Identify which cell holds the provided text, then report its (x, y) central coordinate. 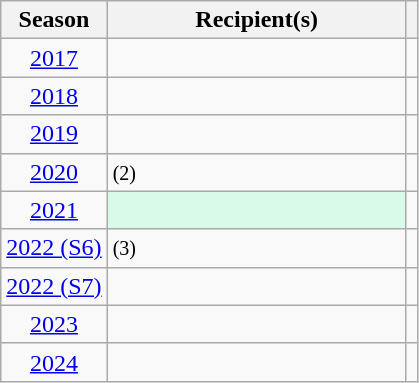
2021 (54, 210)
2019 (54, 134)
2018 (54, 96)
2023 (54, 324)
2022 (S7) (54, 286)
(3) (256, 248)
2022 (S6) (54, 248)
2017 (54, 58)
Recipient(s) (256, 20)
Season (54, 20)
(2) (256, 172)
2020 (54, 172)
2024 (54, 362)
